Locate the cell with the specified text and output its [X, Y] center coordinate. 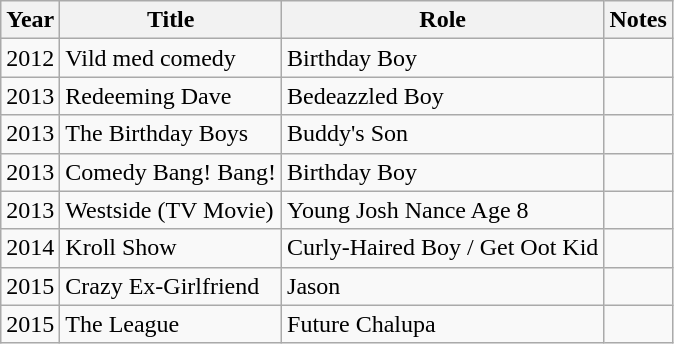
Westside (TV Movie) [171, 210]
Comedy Bang! Bang! [171, 172]
Notes [638, 20]
The League [171, 324]
Buddy's Son [443, 134]
Bedeazzled Boy [443, 96]
Crazy Ex-Girlfriend [171, 286]
Redeeming Dave [171, 96]
Future Chalupa [443, 324]
Year [30, 20]
Kroll Show [171, 248]
2014 [30, 248]
Jason [443, 286]
Title [171, 20]
Young Josh Nance Age 8 [443, 210]
Vild med comedy [171, 58]
Curly-Haired Boy / Get Oot Kid [443, 248]
2012 [30, 58]
The Birthday Boys [171, 134]
Role [443, 20]
